From the cell containing the given text, extract its center point as [x, y] coordinate. 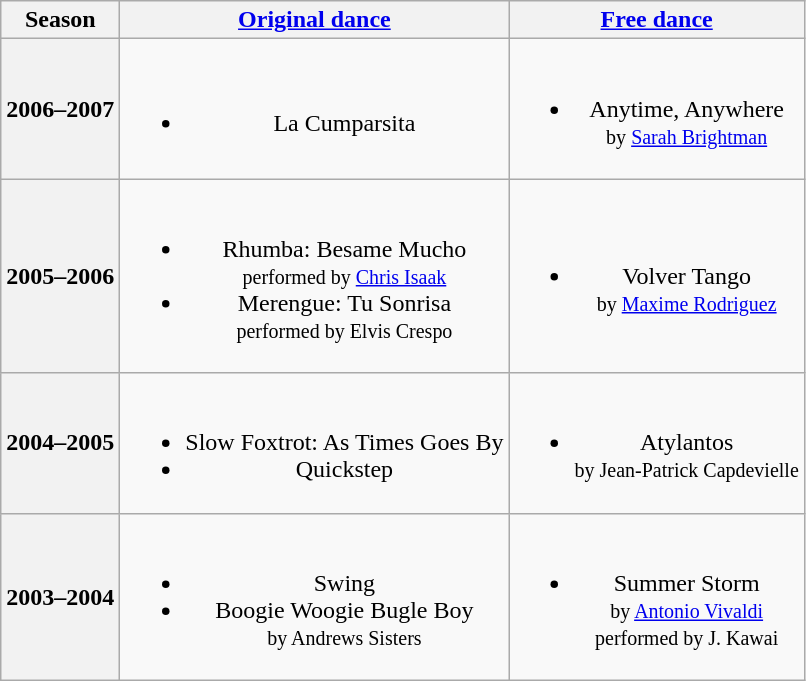
2005–2006 [60, 276]
Summer Storm by Antonio Vivaldi performed by J. Kawai [656, 596]
Atylantos by Jean-Patrick Capdevielle [656, 443]
Season [60, 20]
2003–2004 [60, 596]
La Cumparsita [314, 109]
Free dance [656, 20]
SwingBoogie Woogie Bugle Boy by Andrews Sisters [314, 596]
Anytime, Anywhere by Sarah Brightman [656, 109]
Original dance [314, 20]
2004–2005 [60, 443]
Slow Foxtrot: As Times Goes ByQuickstep [314, 443]
Volver Tango by Maxime Rodriguez [656, 276]
2006–2007 [60, 109]
Rhumba: Besame Mucho performed by Chris Isaak Merengue: Tu Sonrisa performed by Elvis Crespo [314, 276]
